Identify which cell holds the provided text, then report its (x, y) central coordinate. 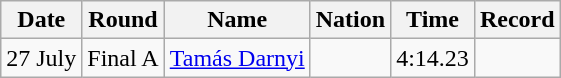
Nation (350, 20)
Tamás Darnyi (237, 58)
Date (42, 20)
4:14.23 (433, 58)
Time (433, 20)
Record (517, 20)
Round (123, 20)
27 July (42, 58)
Name (237, 20)
Final A (123, 58)
